Scan for the cell matching the given text and deliver its (x, y) coordinate at center. 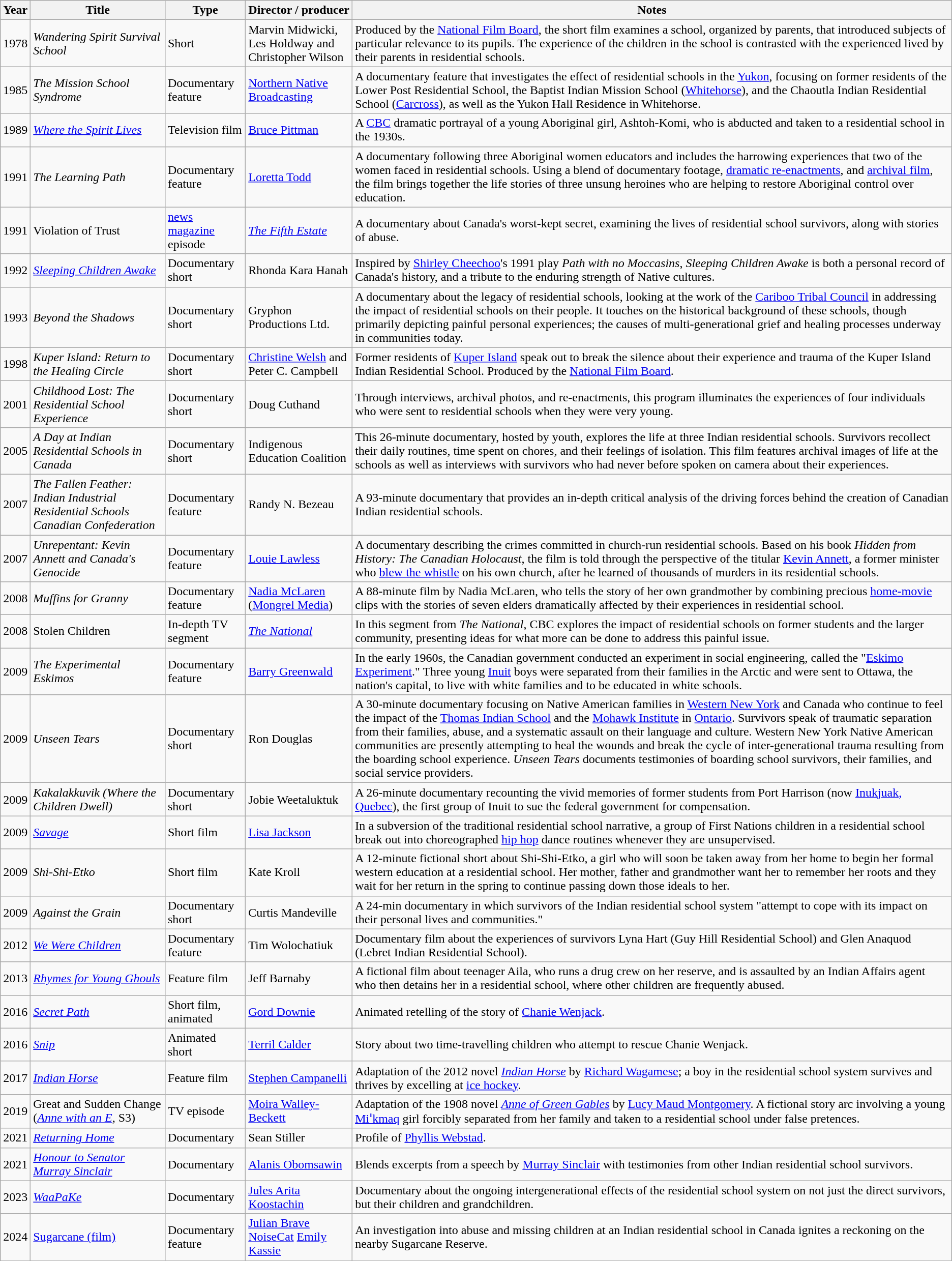
2017 (15, 1077)
Muffins for Granny (98, 598)
1993 (15, 317)
Where the Spirit Lives (98, 130)
Lisa Jackson (299, 832)
We Were Children (98, 945)
Jobie Weetaluktuk (299, 800)
2019 (15, 1111)
2024 (15, 1237)
1978 (15, 43)
Gord Downie (299, 1011)
Animated short (205, 1045)
An investigation into abuse and missing children at an Indian residential school in Canada ignites a reckoning on the nearby Sugarcane Reserve. (652, 1237)
Returning Home (98, 1138)
A Day at Indian Residential Schools in Canada (98, 451)
Short film, animated (205, 1011)
Marvin Midwicki, Les Holdway and Christopher Wilson (299, 43)
A 93-minute documentary that provides an in-depth critical analysis of the driving forces behind the creation of Canadian Indian residential schools. (652, 505)
In-depth TV segment (205, 632)
Stolen Children (98, 632)
A CBC dramatic portrayal of a young Aboriginal girl, Ashtoh-Komi, who is abducted and taken to a residential school in the 1930s. (652, 130)
Animated retelling of the story of Chanie Wenjack. (652, 1011)
Sleeping Children Awake (98, 271)
The Fifth Estate (299, 230)
Indian Horse (98, 1077)
1989 (15, 130)
Unrepentant: Kevin Annett and Canada's Genocide (98, 559)
Alanis Obomsawin (299, 1164)
Gryphon Productions Ltd. (299, 317)
2013 (15, 979)
Documentary film about the experiences of survivors Lyna Hart (Guy Hill Residential School) and Glen Anaquod (Lebret Indian Residential School). (652, 945)
Doug Cuthand (299, 404)
Curtis Mandeville (299, 913)
1998 (15, 364)
Director / producer (299, 10)
Indigenous Education Coalition (299, 451)
Story about two time-travelling children who attempt to rescue Chanie Wenjack. (652, 1045)
Great and Sudden Change (Anne with an E, S3) (98, 1111)
Violation of Trust (98, 230)
TV episode (205, 1111)
Moira Walley-Beckett (299, 1111)
Bruce Pittman (299, 130)
Year (15, 10)
Christine Welsh and Peter C. Campbell (299, 364)
Barry Greenwald (299, 671)
Nadia McLaren (Mongrel Media) (299, 598)
Rhymes for Young Ghouls (98, 979)
Tim Wolochatiuk (299, 945)
Blends excerpts from a speech by Murray Sinclair with testimonies from other Indian residential school survivors. (652, 1164)
The Learning Path (98, 177)
2023 (15, 1197)
Loretta Todd (299, 177)
The National (299, 632)
Jeff Barnaby (299, 979)
1992 (15, 271)
Type (205, 10)
Honour to Senator Murray Sinclair (98, 1164)
A documentary about Canada's worst-kept secret, examining the lives of residential school survivors, along with stories of abuse. (652, 230)
2001 (15, 404)
WaaPaKe (98, 1197)
Stephen Campanelli (299, 1077)
Secret Path (98, 1011)
Northern Native Broadcasting (299, 90)
Rhonda Kara Hanah (299, 271)
Beyond the Shadows (98, 317)
Julian Brave NoiseCat Emily Kassie (299, 1237)
Randy N. Bezeau (299, 505)
The Fallen Feather: Indian Industrial Residential Schools Canadian Confederation (98, 505)
Kakalakkuvik (Where the Children Dwell) (98, 800)
news magazine episode (205, 230)
Childhood Lost: The Residential School Experience (98, 404)
Kate Kroll (299, 872)
Shi-Shi-Etko (98, 872)
Ron Douglas (299, 739)
Terril Calder (299, 1045)
Kuper Island: Return to the Healing Circle (98, 364)
Sean Stiller (299, 1138)
Sugarcane (film) (98, 1237)
Against the Grain (98, 913)
Wandering Spirit Survival School (98, 43)
Notes (652, 10)
Short (205, 43)
The Experimental Eskimos (98, 671)
Louie Lawless (299, 559)
Profile of Phyllis Webstad. (652, 1138)
1985 (15, 90)
2012 (15, 945)
Unseen Tears (98, 739)
Television film (205, 130)
The Mission School Syndrome (98, 90)
Title (98, 10)
Jules Arita Koostachin (299, 1197)
Snip (98, 1045)
2005 (15, 451)
Savage (98, 832)
